Pinpoint the cell where the given text exists, returning its [x, y] midpoint coordinate. 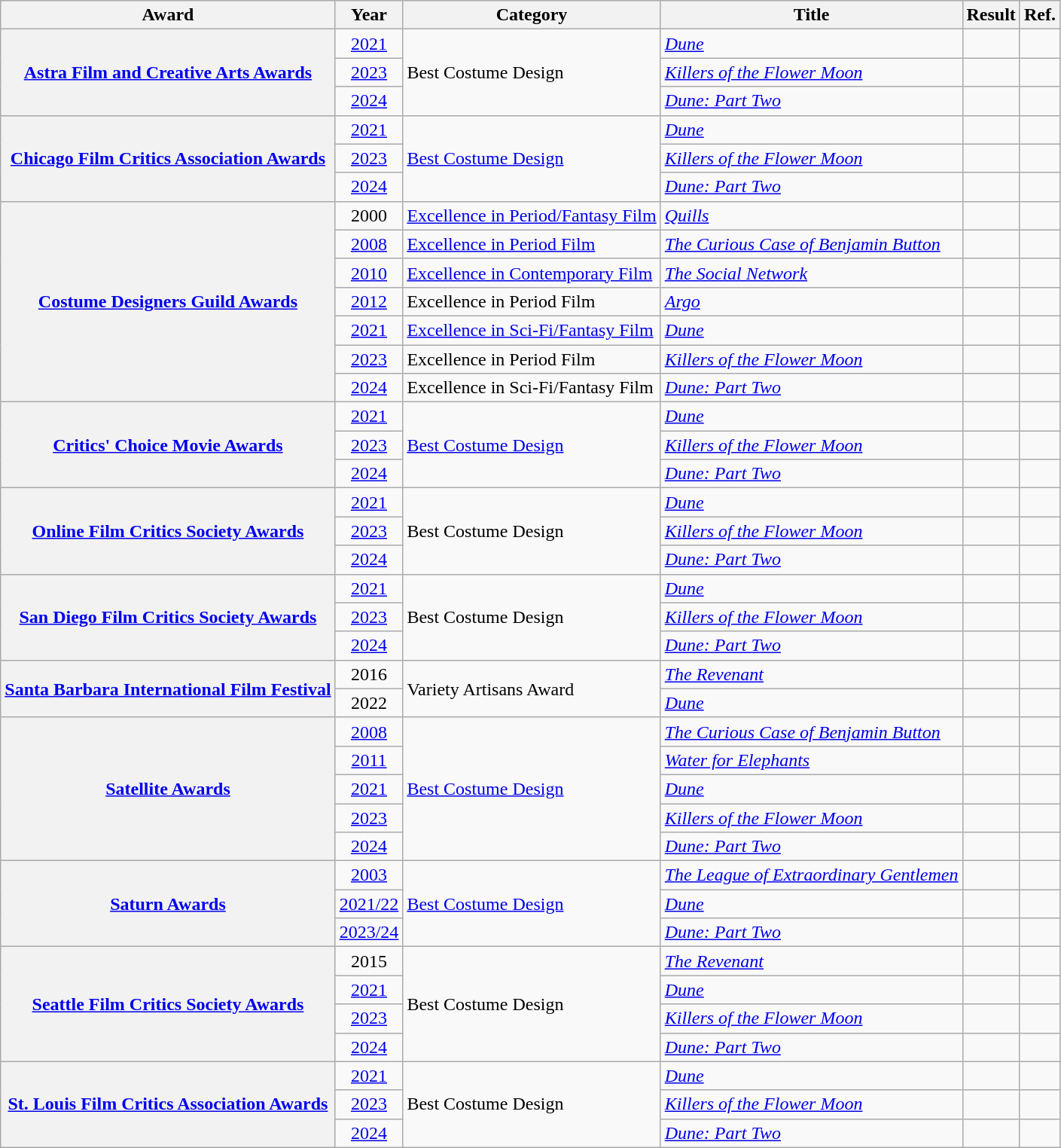
Award [168, 15]
2010 [369, 273]
Chicago Film Critics Association Awards [168, 158]
St. Louis Film Critics Association Awards [168, 1104]
Result [991, 15]
Title [812, 15]
San Diego Film Critics Society Awards [168, 617]
Water for Elephants [812, 760]
Satellite Awards [168, 789]
2003 [369, 875]
Santa Barbara International Film Festival [168, 688]
Seattle Film Critics Society Awards [168, 1004]
Saturn Awards [168, 904]
Astra Film and Creative Arts Awards [168, 72]
2022 [369, 703]
2012 [369, 301]
Online Film Critics Society Awards [168, 531]
Argo [812, 301]
Excellence in Contemporary Film [532, 273]
2016 [369, 674]
2015 [369, 961]
Year [369, 15]
Quills [812, 215]
Variety Artisans Award [532, 688]
Ref. [1039, 15]
Excellence in Period/Fantasy Film [532, 215]
2021/22 [369, 904]
2011 [369, 760]
2023/24 [369, 933]
Category [532, 15]
Critics' Choice Movie Awards [168, 445]
2000 [369, 215]
The League of Extraordinary Gentlemen [812, 875]
The Social Network [812, 273]
Costume Designers Guild Awards [168, 301]
